Detect which cell encompasses the target text, then output its (x, y) center coordinate. 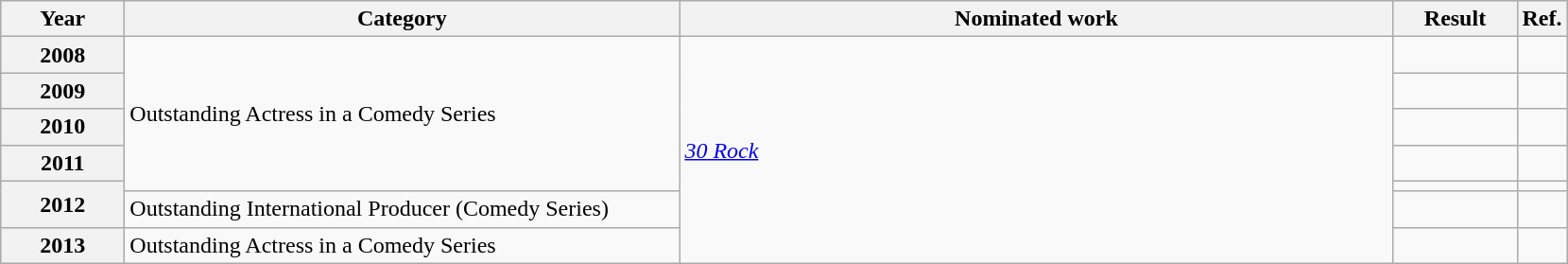
Outstanding International Producer (Comedy Series) (403, 209)
2010 (62, 127)
Category (403, 19)
Result (1456, 19)
2011 (62, 163)
Nominated work (1036, 19)
2013 (62, 245)
Year (62, 19)
Ref. (1542, 19)
2009 (62, 91)
2008 (62, 55)
30 Rock (1036, 150)
2012 (62, 204)
